Output the [X, Y] coordinate of the center of the cell containing the given text.  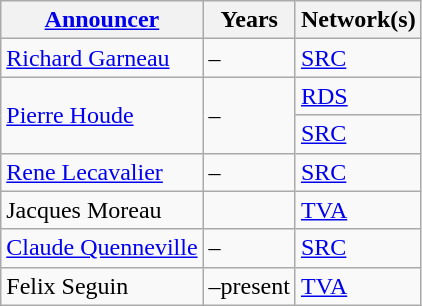
–present [249, 286]
Richard Garneau [102, 58]
Felix Seguin [102, 286]
Rene Lecavalier [102, 172]
Network(s) [358, 20]
Claude Quenneville [102, 248]
Pierre Houde [102, 115]
RDS [358, 96]
Years [249, 20]
Announcer [102, 20]
Jacques Moreau [102, 210]
